Locate the cell with the specified text and output its [X, Y] center coordinate. 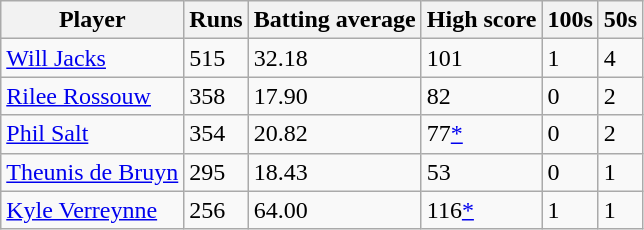
32.18 [334, 58]
50s [620, 20]
256 [216, 210]
20.82 [334, 134]
Player [92, 20]
100s [570, 20]
17.90 [334, 96]
18.43 [334, 172]
354 [216, 134]
4 [620, 58]
515 [216, 58]
64.00 [334, 210]
Phil Salt [92, 134]
82 [482, 96]
Batting average [334, 20]
Theunis de Bruyn [92, 172]
358 [216, 96]
295 [216, 172]
Rilee Rossouw [92, 96]
101 [482, 58]
High score [482, 20]
Kyle Verreynne [92, 210]
116* [482, 210]
Will Jacks [92, 58]
Runs [216, 20]
77* [482, 134]
53 [482, 172]
